Output the [X, Y] coordinate of the center of the cell containing the given text.  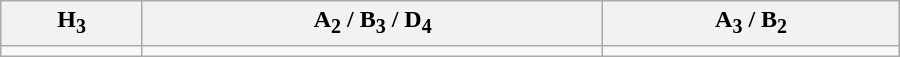
A2 / B3 / D4 [372, 23]
H3 [72, 23]
A3 / B2 [751, 23]
